Pinpoint the cell where the given text exists, returning its [x, y] midpoint coordinate. 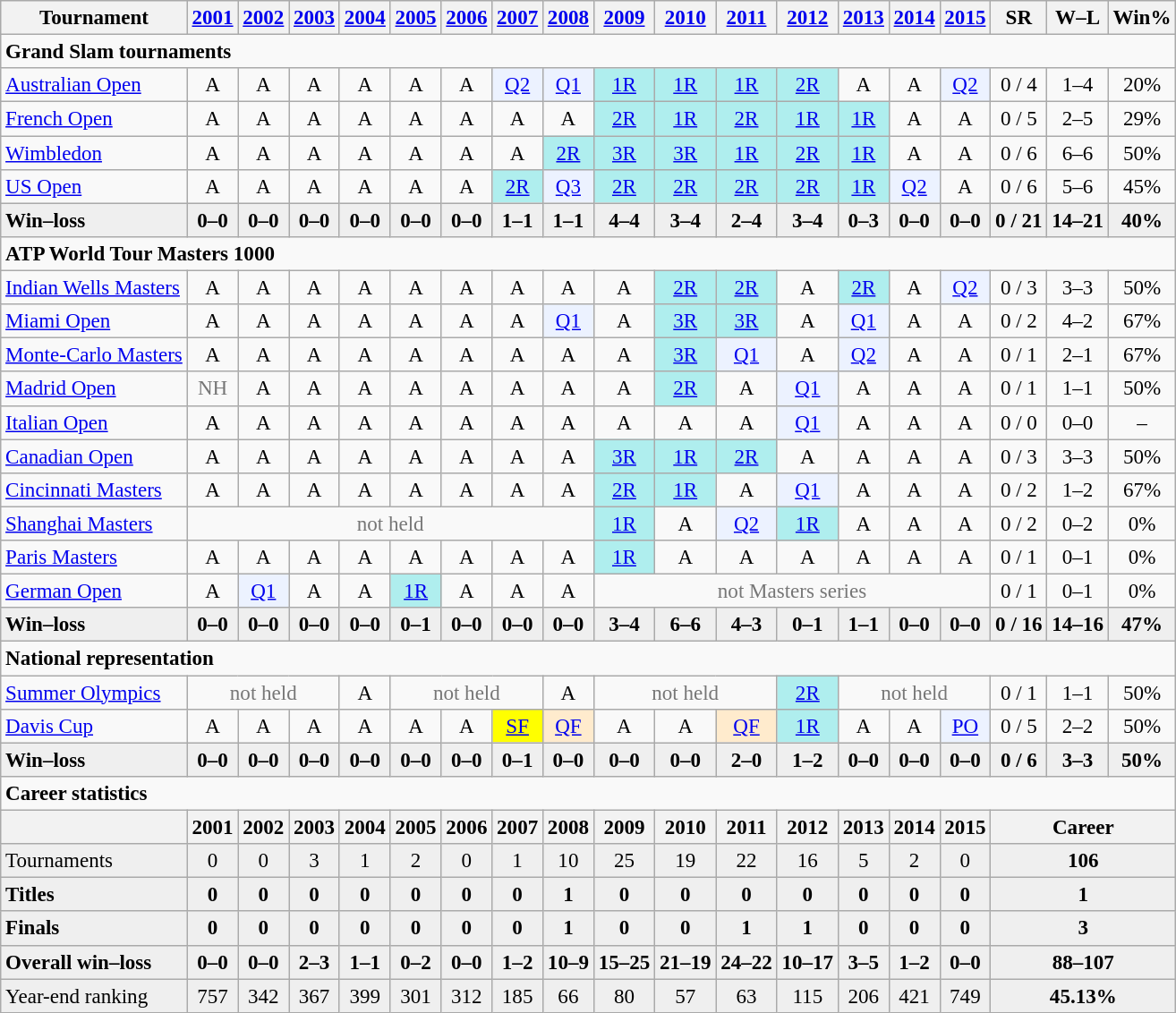
Monte-Carlo Masters [94, 355]
1–4 [1078, 85]
2–3 [315, 962]
Q3 [569, 187]
Tournament [94, 18]
Paris Masters [94, 558]
Australian Open [94, 85]
301 [415, 996]
312 [467, 996]
21–19 [686, 962]
SR [1018, 18]
SF [517, 727]
– [1142, 422]
Miami Open [94, 321]
749 [965, 996]
2–2 [1078, 727]
Win% [1142, 18]
Overall win–loss [94, 962]
not Masters series [791, 592]
NH [213, 389]
40% [1142, 220]
Italian Open [94, 422]
W–L [1078, 18]
4–2 [1078, 321]
ATP World Tour Masters 1000 [589, 254]
5 [863, 861]
5–6 [1078, 187]
4–4 [624, 220]
14–16 [1078, 625]
Shanghai Masters [94, 524]
0 / 21 [1018, 220]
757 [213, 996]
24–22 [746, 962]
Finals [94, 929]
3–5 [863, 962]
399 [365, 996]
2–5 [1078, 119]
0–3 [863, 220]
47% [1142, 625]
63 [746, 996]
National representation [589, 659]
14–21 [1078, 220]
20% [1142, 85]
Career [1083, 828]
Madrid Open [94, 389]
367 [315, 996]
15–25 [624, 962]
0 / 4 [1018, 85]
Titles [94, 895]
Grand Slam tournaments [589, 52]
Canadian Open [94, 456]
80 [624, 996]
2–1 [1078, 355]
115 [807, 996]
German Open [94, 592]
Indian Wells Masters [94, 288]
Davis Cup [94, 727]
Career statistics [589, 794]
Year-end ranking [94, 996]
29% [1142, 119]
22 [746, 861]
Wimbledon [94, 153]
25 [624, 861]
2–4 [746, 220]
Tournaments [94, 861]
421 [915, 996]
4–3 [746, 625]
0 / 0 [1018, 422]
206 [863, 996]
342 [263, 996]
88–107 [1083, 962]
10–17 [807, 962]
0 / 16 [1018, 625]
PO [965, 727]
16 [807, 861]
Cincinnati Masters [94, 490]
French Open [94, 119]
Summer Olympics [94, 693]
66 [569, 996]
US Open [94, 187]
19 [686, 861]
10–9 [569, 962]
2–0 [746, 760]
57 [686, 996]
45% [1142, 187]
10 [569, 861]
185 [517, 996]
106 [1083, 861]
45.13% [1083, 996]
